Return the [x, y] coordinate for the center point of the cell that contains the specified text.  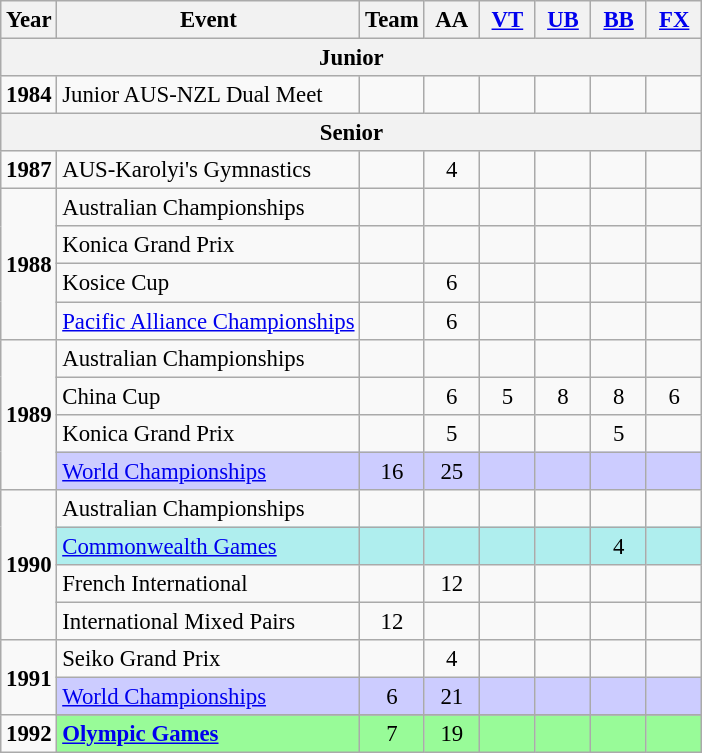
UB [563, 20]
Seiko Grand Prix [208, 659]
International Mixed Pairs [208, 621]
Year [29, 20]
1992 [29, 734]
Pacific Alliance Championships [208, 321]
Senior [352, 133]
Junior [352, 58]
Junior AUS-NZL Dual Meet [208, 95]
Kosice Cup [208, 283]
VT [508, 20]
Event [208, 20]
AA [452, 20]
FX [674, 20]
1984 [29, 95]
Commonwealth Games [208, 546]
7 [392, 734]
16 [392, 471]
French International [208, 584]
1988 [29, 264]
1991 [29, 678]
AUS-Karolyi's Gymnastics [208, 170]
China Cup [208, 396]
BB [619, 20]
1987 [29, 170]
Team [392, 20]
1990 [29, 565]
25 [452, 471]
19 [452, 734]
Olympic Games [208, 734]
21 [452, 697]
1989 [29, 414]
